Determine the [X, Y] coordinate at the center of the cell enclosing the given text.  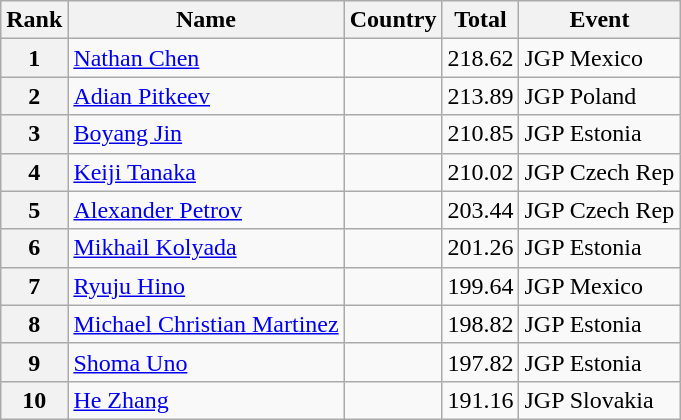
201.26 [480, 248]
2 [34, 96]
He Zhang [206, 400]
9 [34, 362]
203.44 [480, 210]
8 [34, 324]
6 [34, 248]
197.82 [480, 362]
198.82 [480, 324]
Keiji Tanaka [206, 172]
Michael Christian Martinez [206, 324]
Alexander Petrov [206, 210]
Nathan Chen [206, 58]
Rank [34, 20]
7 [34, 286]
5 [34, 210]
213.89 [480, 96]
218.62 [480, 58]
210.85 [480, 134]
Country [393, 20]
Ryuju Hino [206, 286]
JGP Slovakia [600, 400]
1 [34, 58]
10 [34, 400]
210.02 [480, 172]
191.16 [480, 400]
Event [600, 20]
Boyang Jin [206, 134]
Mikhail Kolyada [206, 248]
4 [34, 172]
Total [480, 20]
3 [34, 134]
JGP Poland [600, 96]
199.64 [480, 286]
Shoma Uno [206, 362]
Name [206, 20]
Adian Pitkeev [206, 96]
